Identify which cell holds the provided text, then report its (X, Y) central coordinate. 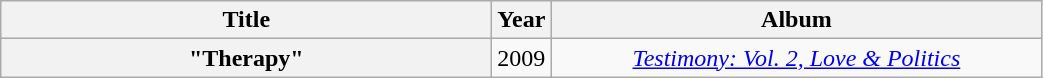
Testimony: Vol. 2, Love & Politics (796, 58)
"Therapy" (246, 58)
Title (246, 20)
Year (522, 20)
Album (796, 20)
2009 (522, 58)
